Search for the cell housing the specified text and yield its [x, y] center coordinate. 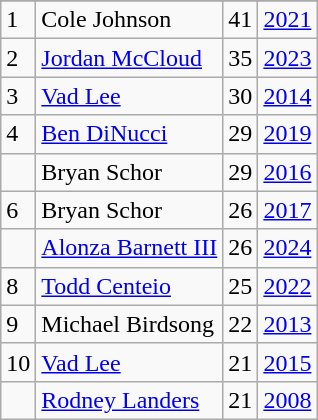
Rodney Landers [130, 400]
4 [18, 134]
22 [240, 324]
30 [240, 96]
2017 [288, 210]
2 [18, 58]
2023 [288, 58]
2015 [288, 362]
2008 [288, 400]
2013 [288, 324]
2022 [288, 286]
8 [18, 286]
2016 [288, 172]
9 [18, 324]
Todd Centeio [130, 286]
Ben DiNucci [130, 134]
1 [18, 20]
Michael Birdsong [130, 324]
2021 [288, 20]
Alonza Barnett III [130, 248]
6 [18, 210]
2024 [288, 248]
10 [18, 362]
41 [240, 20]
3 [18, 96]
2019 [288, 134]
Jordan McCloud [130, 58]
Cole Johnson [130, 20]
2014 [288, 96]
25 [240, 286]
35 [240, 58]
